For the text-containing cell, return its midpoint in (x, y) coordinate format. 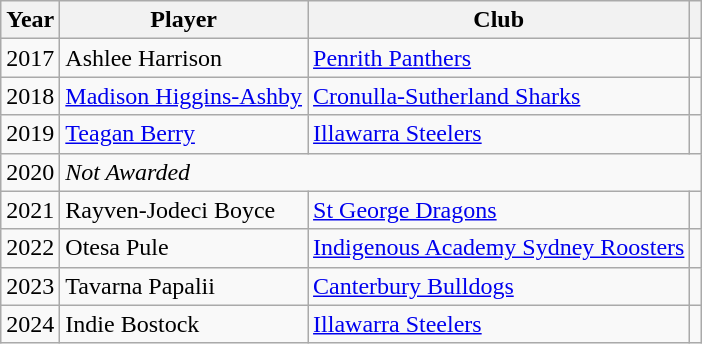
Not Awarded (380, 172)
Rayven-Jodeci Boyce (184, 210)
2019 (30, 134)
St George Dragons (499, 210)
2021 (30, 210)
Cronulla-Sutherland Sharks (499, 96)
Indigenous Academy Sydney Roosters (499, 248)
Tavarna Papalii (184, 286)
2023 (30, 286)
2022 (30, 248)
Indie Bostock (184, 324)
Year (30, 20)
2017 (30, 58)
2024 (30, 324)
Madison Higgins-Ashby (184, 96)
Penrith Panthers (499, 58)
2018 (30, 96)
Teagan Berry (184, 134)
Otesa Pule (184, 248)
Club (499, 20)
Ashlee Harrison (184, 58)
Player (184, 20)
2020 (30, 172)
Canterbury Bulldogs (499, 286)
